Locate the cell with the specified text and output its [X, Y] center coordinate. 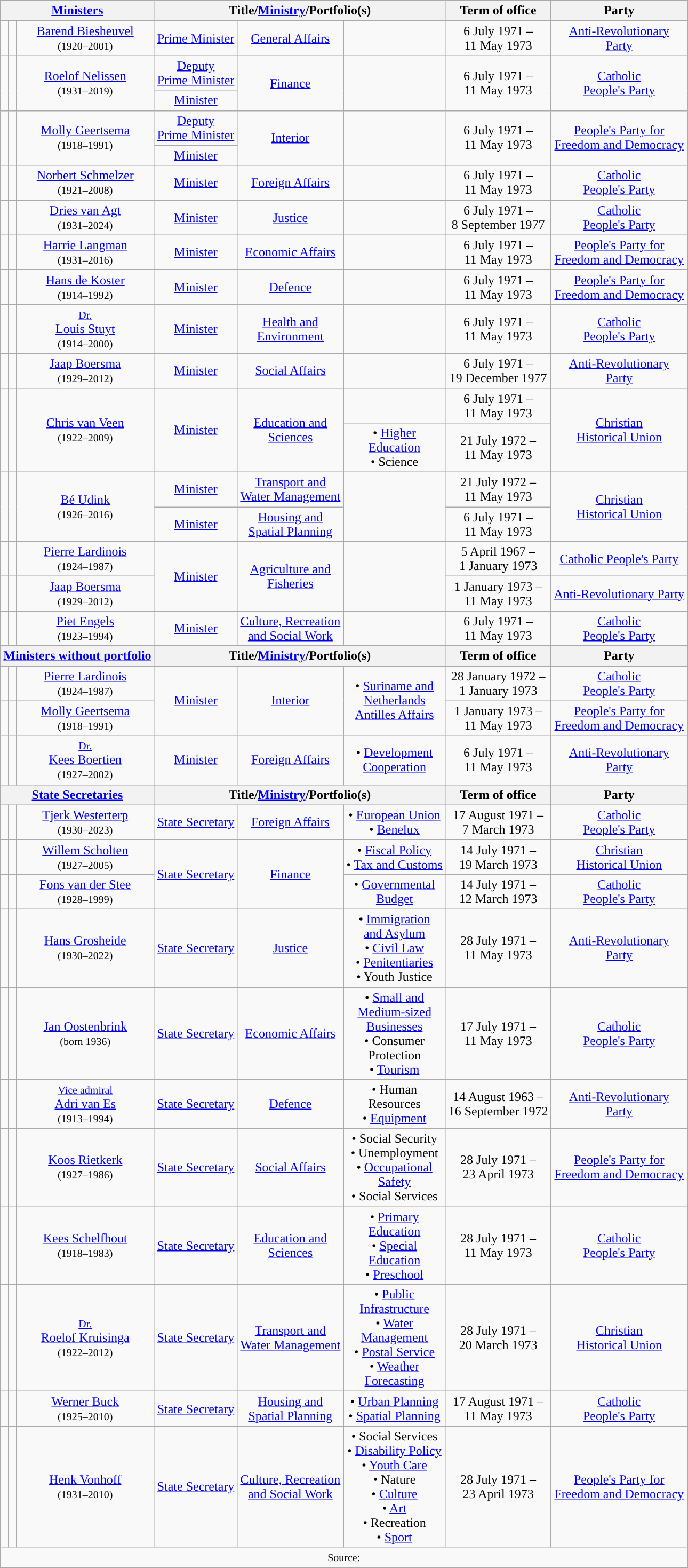
Hans de Koster (1914–1992) [85, 287]
Fons van der Stee (1928–1999) [85, 891]
Ministers without portfolio [77, 656]
• Suriname and Netherlands Antilles Affairs [395, 701]
Prime Minister [196, 38]
General Affairs [290, 38]
• Primary Education • Special Education • Preschool [395, 1246]
Dries van Agt (1931–2024) [85, 218]
Chris van Veen (1922–2009) [85, 430]
Agriculture and Fisheries [290, 576]
14 July 1971 – 19 March 1973 [498, 857]
Barend Biesheuvel (1920–2001) [85, 38]
• Development Cooperation [395, 760]
• Small and Medium-sized Businesses • Consumer Protection • Tourism [395, 1033]
• Immigration and Asylum • Civil Law • Penitentiaries • Youth Justice [395, 948]
Ministers [77, 11]
Koos Rietkerk (1927–1986) [85, 1168]
6 July 1971 – 8 September 1977 [498, 218]
• European Union • Benelux [395, 822]
17 August 1971 – 7 March 1973 [498, 822]
28 January 1972 – 1 January 1973 [498, 683]
6 July 1971 – 19 December 1977 [498, 370]
17 August 1971 – 11 May 1973 [498, 1409]
Werner Buck (1925–2010) [85, 1409]
Health and Environment [290, 329]
17 July 1971 – 11 May 1973 [498, 1033]
• Fiscal Policy • Tax and Customs [395, 857]
• Social Services • Disability Policy • Youth Care • Nature • Culture • Art • Recreation • Sport [395, 1487]
Willem Scholten (1927–2005) [85, 857]
Hans Grosheide (1930–2022) [85, 948]
Bé Udink (1926–2016) [85, 507]
Dr. Roelof Kruisinga (1922–2012) [85, 1338]
• Higher Education • Science [395, 448]
Jan Oostenbrink (born 1936) [85, 1033]
28 July 1971 – 20 March 1973 [498, 1338]
Roelof Nelissen (1931–2019) [85, 83]
14 August 1963 – 16 September 1972 [498, 1104]
• Public Infrastructure • Water Management • Postal Service • Weather Forecasting [395, 1338]
• Governmental Budget [395, 891]
Kees Schelfhout (1918–1983) [85, 1246]
Dr. Louis Stuyt (1914–2000) [85, 329]
Dr. Kees Boertien (1927–2002) [85, 760]
Norbert Schmelzer (1921–2008) [85, 183]
Vice admiral Adri van Es (1913–1994) [85, 1104]
• Urban Planning • Spatial Planning [395, 1409]
• Human Resources • Equipment [395, 1104]
14 July 1971 – 12 March 1973 [498, 891]
5 April 1967 – 1 January 1973 [498, 559]
Tjerk Westerterp (1930–2023) [85, 822]
Henk Vonhoff (1931–2010) [85, 1487]
• Social Security • Unemployment • Occupational Safety • Social Services [395, 1168]
Harrie Langman (1931–2016) [85, 252]
Piet Engels (1923–1994) [85, 629]
Source: [344, 1557]
State Secretaries [77, 795]
